From the cell containing the given text, extract its center point as [x, y] coordinate. 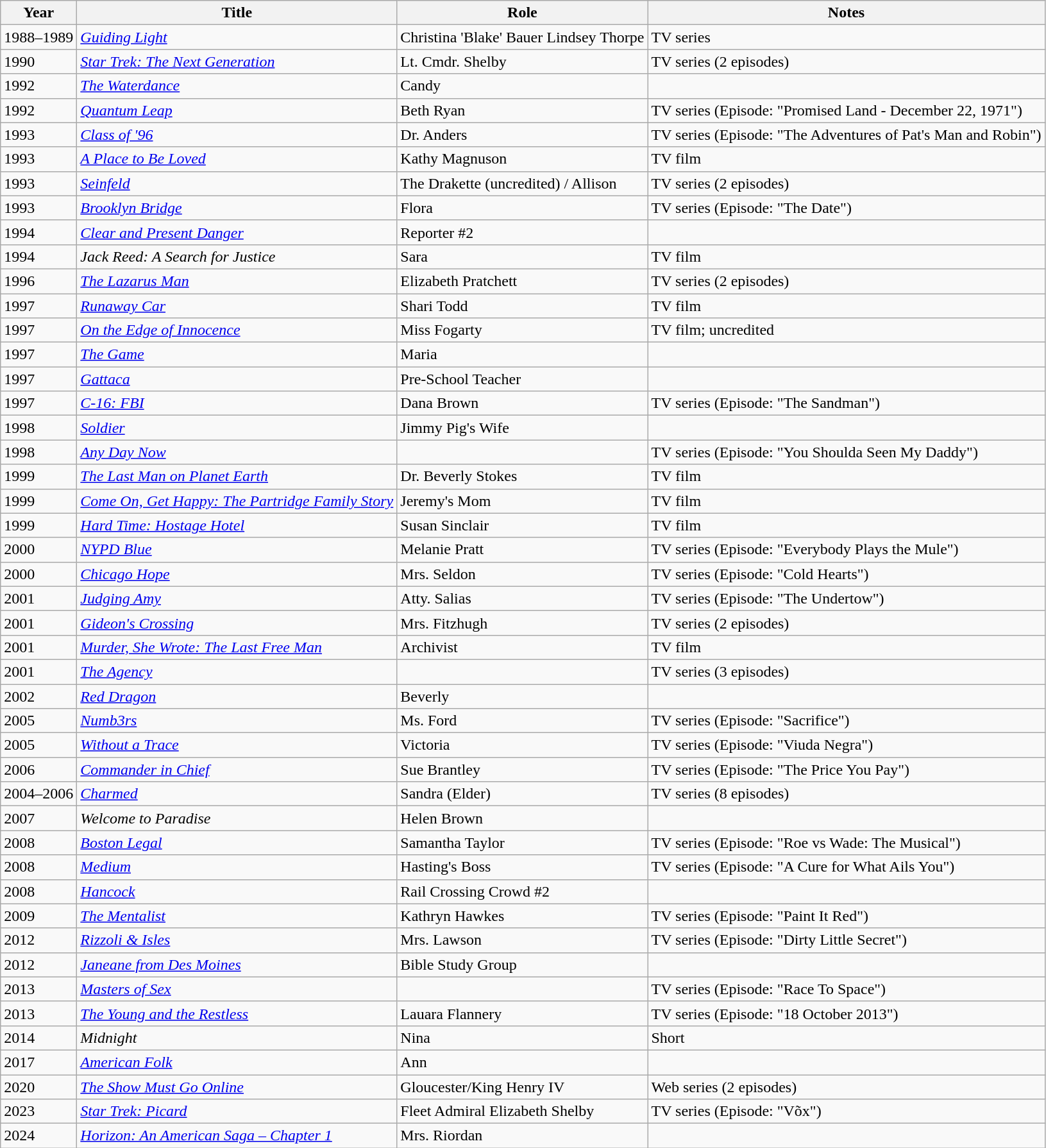
Helen Brown [522, 818]
Without a Trace [237, 745]
Jeremy's Mom [522, 501]
Mrs. Seldon [522, 574]
The Lazarus Man [237, 281]
2002 [38, 696]
TV series (Episode: "18 October 2013") [847, 1013]
Quantum Leap [237, 110]
2007 [38, 818]
Hancock [237, 891]
TV series (Episode: "Võx") [847, 1111]
Elizabeth Pratchett [522, 281]
Murder, She Wrote: The Last Free Man [237, 647]
TV series (Episode: "Viuda Negra") [847, 745]
Susan Sinclair [522, 525]
Lt. Cmdr. Shelby [522, 62]
2014 [38, 1038]
TV series (Episode: "Cold Hearts") [847, 574]
Fleet Admiral Elizabeth Shelby [522, 1111]
Guiding Light [237, 37]
Dr. Anders [522, 135]
Sue Brantley [522, 770]
Sandra (Elder) [522, 794]
C-16: FBI [237, 403]
Gattaca [237, 379]
Maria [522, 355]
Nina [522, 1038]
Sara [522, 257]
Masters of Sex [237, 989]
Flora [522, 208]
TV series (Episode: "Sacrifice") [847, 721]
Samantha Taylor [522, 843]
Horizon: An American Saga – Chapter 1 [237, 1136]
2023 [38, 1111]
Janeane from Des Moines [237, 965]
The Show Must Go Online [237, 1087]
A Place to Be Loved [237, 159]
The Waterdance [237, 86]
Atty. Salias [522, 598]
Clear and Present Danger [237, 232]
Jimmy Pig's Wife [522, 428]
Short [847, 1038]
2004–2006 [38, 794]
Judging Amy [237, 598]
Web series (2 episodes) [847, 1087]
Reporter #2 [522, 232]
Ann [522, 1062]
Gideon's Crossing [237, 623]
TV series (Episode: "Promised Land - December 22, 1971") [847, 110]
Mrs. Riordan [522, 1136]
Pre-School Teacher [522, 379]
Midnight [237, 1038]
Beth Ryan [522, 110]
Star Trek: The Next Generation [237, 62]
Year [38, 13]
Hasting's Boss [522, 867]
1988–1989 [38, 37]
TV series (Episode: "The Adventures of Pat's Man and Robin") [847, 135]
Seinfeld [237, 183]
2009 [38, 916]
Soldier [237, 428]
2017 [38, 1062]
Lauara Flannery [522, 1013]
Any Day Now [237, 452]
Numb3rs [237, 721]
Red Dragon [237, 696]
Melanie Pratt [522, 550]
TV series (Episode: "The Undertow") [847, 598]
Star Trek: Picard [237, 1111]
Dana Brown [522, 403]
TV series (Episode: "The Sandman") [847, 403]
1996 [38, 281]
Rizzoli & Isles [237, 940]
Commander in Chief [237, 770]
NYPD Blue [237, 550]
TV series (Episode: "A Cure for What Ails You") [847, 867]
Chicago Hope [237, 574]
On the Edge of Innocence [237, 330]
The Drakette (uncredited) / Allison [522, 183]
Class of '96 [237, 135]
Bible Study Group [522, 965]
Mrs. Lawson [522, 940]
Charmed [237, 794]
Archivist [522, 647]
The Game [237, 355]
Beverly [522, 696]
Mrs. Fitzhugh [522, 623]
TV series (Episode: "The Price You Pay") [847, 770]
TV series (3 episodes) [847, 671]
Come On, Get Happy: The Partridge Family Story [237, 501]
TV series (Episode: "The Date") [847, 208]
Victoria [522, 745]
Kathryn Hawkes [522, 916]
Welcome to Paradise [237, 818]
Miss Fogarty [522, 330]
TV series (Episode: "Paint It Red") [847, 916]
1990 [38, 62]
Runaway Car [237, 306]
TV series (Episode: "You Shoulda Seen My Daddy") [847, 452]
Dr. Beverly Stokes [522, 477]
2020 [38, 1087]
Brooklyn Bridge [237, 208]
Title [237, 13]
Hard Time: Hostage Hotel [237, 525]
Ms. Ford [522, 721]
Gloucester/King Henry IV [522, 1087]
The Mentalist [237, 916]
Shari Todd [522, 306]
Jack Reed: A Search for Justice [237, 257]
2024 [38, 1136]
The Last Man on Planet Earth [237, 477]
The Young and the Restless [237, 1013]
Notes [847, 13]
Christina 'Blake' Bauer Lindsey Thorpe [522, 37]
2006 [38, 770]
TV series (Episode: "Everybody Plays the Mule") [847, 550]
Boston Legal [237, 843]
TV series [847, 37]
TV film; uncredited [847, 330]
Medium [237, 867]
Rail Crossing Crowd #2 [522, 891]
The Agency [237, 671]
TV series (Episode: "Roe vs Wade: The Musical") [847, 843]
Kathy Magnuson [522, 159]
Candy [522, 86]
TV series (Episode: "Dirty Little Secret") [847, 940]
Role [522, 13]
American Folk [237, 1062]
TV series (8 episodes) [847, 794]
TV series (Episode: "Race To Space") [847, 989]
